Return the [x, y] coordinate for the center point of the cell that contains the specified text.  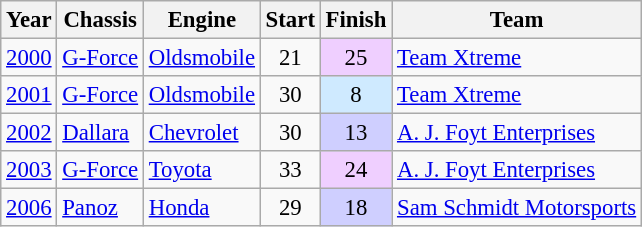
Toyota [202, 170]
2003 [29, 170]
Finish [356, 20]
Engine [202, 20]
2006 [29, 208]
Year [29, 20]
Sam Schmidt Motorsports [517, 208]
13 [356, 133]
21 [290, 58]
24 [356, 170]
Team [517, 20]
Panoz [100, 208]
18 [356, 208]
Honda [202, 208]
25 [356, 58]
2000 [29, 58]
8 [356, 95]
2002 [29, 133]
Chassis [100, 20]
Start [290, 20]
29 [290, 208]
Chevrolet [202, 133]
33 [290, 170]
Dallara [100, 133]
2001 [29, 95]
